Pinpoint the cell where the given text exists, returning its [x, y] midpoint coordinate. 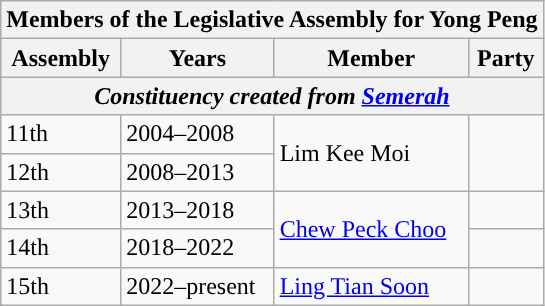
15th [61, 286]
13th [61, 210]
12th [61, 172]
Lim Kee Moi [371, 153]
Chew Peck Choo [371, 229]
11th [61, 134]
2008–2013 [198, 172]
2022–present [198, 286]
Years [198, 58]
Constituency created from Semerah [272, 96]
Member [371, 58]
Party [506, 58]
Ling Tian Soon [371, 286]
2004–2008 [198, 134]
14th [61, 248]
Members of the Legislative Assembly for Yong Peng [272, 20]
2018–2022 [198, 248]
Assembly [61, 58]
2013–2018 [198, 210]
